Scan for the cell matching the given text and deliver its (X, Y) coordinate at center. 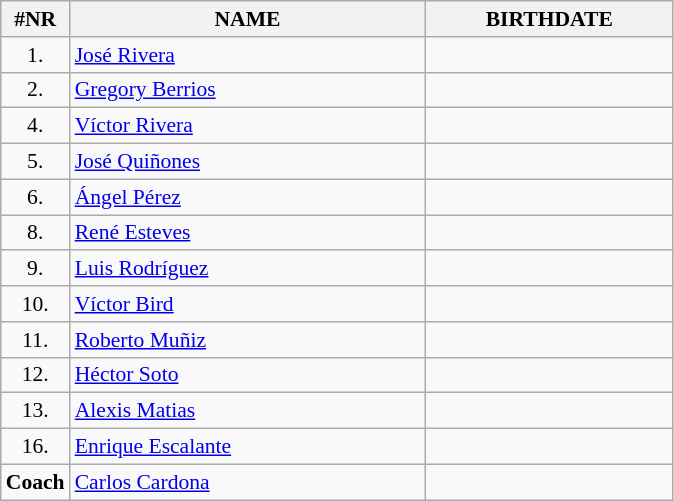
José Rivera (248, 55)
Luis Rodríguez (248, 269)
10. (36, 304)
Enrique Escalante (248, 447)
11. (36, 340)
Víctor Rivera (248, 126)
5. (36, 162)
René Esteves (248, 233)
Roberto Muñiz (248, 340)
Coach (36, 482)
13. (36, 411)
José Quiñones (248, 162)
1. (36, 55)
Carlos Cardona (248, 482)
Héctor Soto (248, 375)
6. (36, 197)
Víctor Bird (248, 304)
Alexis Matias (248, 411)
BIRTHDATE (549, 19)
Gregory Berrios (248, 90)
#NR (36, 19)
12. (36, 375)
16. (36, 447)
8. (36, 233)
2. (36, 90)
9. (36, 269)
4. (36, 126)
NAME (248, 19)
Ángel Pérez (248, 197)
